Return the (X, Y) coordinate for the center point of the cell that contains the specified text.  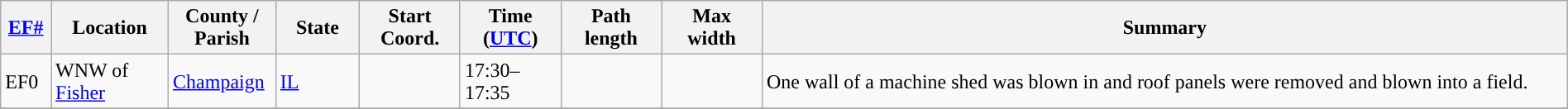
Max width (712, 28)
Time (UTC) (510, 28)
Summary (1164, 28)
Champaign (222, 81)
17:30–17:35 (510, 81)
EF# (26, 28)
Path length (611, 28)
WNW of Fisher (110, 81)
County / Parish (222, 28)
One wall of a machine shed was blown in and roof panels were removed and blown into a field. (1164, 81)
EF0 (26, 81)
Location (110, 28)
State (318, 28)
Start Coord. (410, 28)
IL (318, 81)
